Determine the [X, Y] coordinate at the center of the cell enclosing the given text.  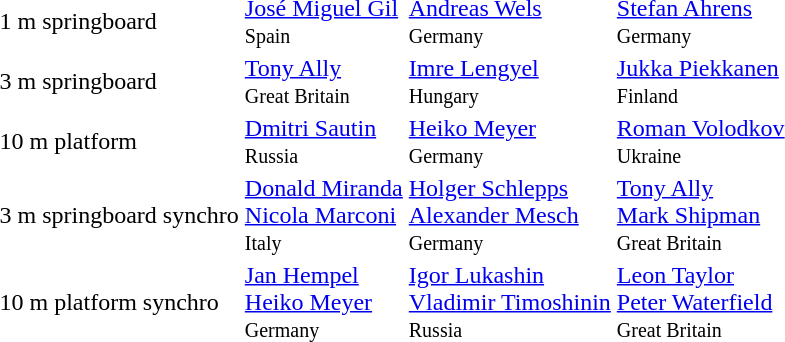
Donald MirandaNicola MarconiItaly [324, 215]
Tony AllyGreat Britain [324, 82]
Imre LengyelHungary [510, 82]
Heiko MeyerGermany [510, 142]
Holger SchleppsAlexander MeschGermany [510, 215]
Dmitri SautinRussia [324, 142]
